Find where the given text appears and provide that cell's center as [X, Y] coordinate. 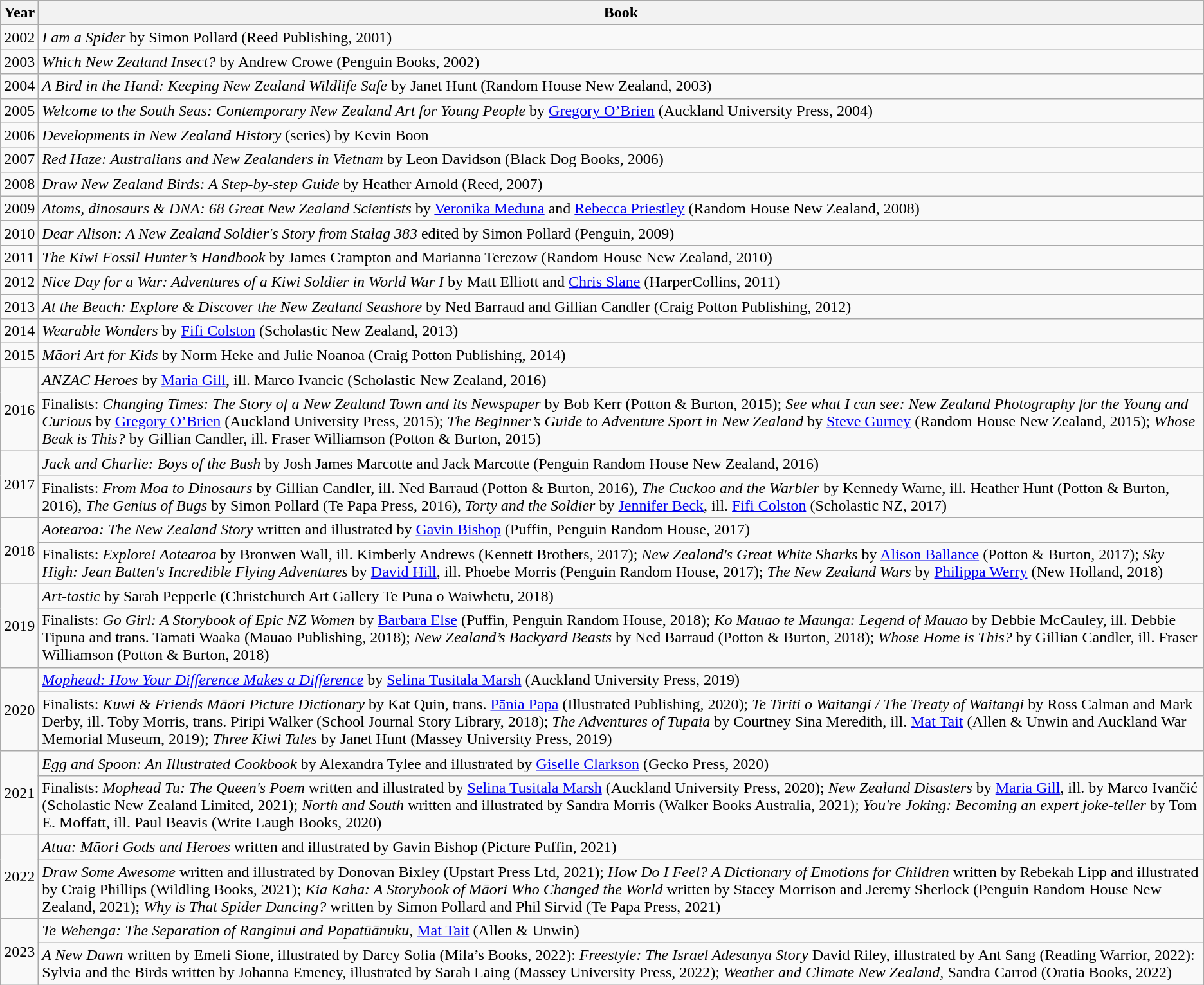
2009 [19, 208]
Egg and Spoon: An Illustrated Cookbook by Alexandra Tylee and illustrated by Giselle Clarkson (Gecko Press, 2020) [621, 763]
Aotearoa: The New Zealand Story written and illustrated by Gavin Bishop (Puffin, Penguin Random House, 2017) [621, 530]
2011 [19, 257]
2005 [19, 111]
Jack and Charlie: Boys of the Bush by Josh James Marcotte and Jack Marcotte (Penguin Random House New Zealand, 2016) [621, 464]
2004 [19, 86]
Developments in New Zealand History (series) by Kevin Boon [621, 135]
2006 [19, 135]
2007 [19, 159]
2012 [19, 282]
Dear Alison: A New Zealand Soldier's Story from Stalag 383 edited by Simon Pollard (Penguin, 2009) [621, 233]
The Kiwi Fossil Hunter’s Handbook by James Crampton and Marianna Terezow (Random House New Zealand, 2010) [621, 257]
2020 [19, 709]
2021 [19, 793]
2022 [19, 876]
Welcome to the South Seas: Contemporary New Zealand Art for Young People by Gregory O’Brien (Auckland University Press, 2004) [621, 111]
Draw New Zealand Birds: A Step-by-step Guide by Heather Arnold (Reed, 2007) [621, 184]
Mophead: How Your Difference Makes a Difference by Selina Tusitala Marsh (Auckland University Press, 2019) [621, 680]
2014 [19, 331]
Wearable Wonders by Fifi Colston (Scholastic New Zealand, 2013) [621, 331]
Year [19, 13]
2015 [19, 356]
A Bird in the Hand: Keeping New Zealand Wildlife Safe by Janet Hunt (Random House New Zealand, 2003) [621, 86]
2003 [19, 62]
Atua: Māori Gods and Heroes written and illustrated by Gavin Bishop (Picture Puffin, 2021) [621, 847]
ANZAC Heroes by Maria Gill, ill. Marco Ivancic (Scholastic New Zealand, 2016) [621, 380]
Red Haze: Australians and New Zealanders in Vietnam by Leon Davidson (Black Dog Books, 2006) [621, 159]
At the Beach: Explore & Discover the New Zealand Seashore by Ned Barraud and Gillian Candler (Craig Potton Publishing, 2012) [621, 307]
2008 [19, 184]
Book [621, 13]
2016 [19, 410]
Te Wehenga: The Separation of Ranginui and Papatūānuku, Mat Tait (Allen & Unwin) [621, 931]
I am a Spider by Simon Pollard (Reed Publishing, 2001) [621, 37]
2002 [19, 37]
2018 [19, 550]
Which New Zealand Insect? by Andrew Crowe (Penguin Books, 2002) [621, 62]
2017 [19, 485]
Atoms, dinosaurs & DNA: 68 Great New Zealand Scientists by Veronika Meduna and Rebecca Priestley (Random House New Zealand, 2008) [621, 208]
2010 [19, 233]
Māori Art for Kids by Norm Heke and Julie Noanoa (Craig Potton Publishing, 2014) [621, 356]
Nice Day for a War: Adventures of a Kiwi Soldier in World War I by Matt Elliott and Chris Slane (HarperCollins, 2011) [621, 282]
2023 [19, 952]
Art-tastic by Sarah Pepperle (Christchurch Art Gallery Te Puna o Waiwhetu, 2018) [621, 596]
2013 [19, 307]
2019 [19, 626]
